Scan for the cell matching the given text and deliver its (x, y) coordinate at center. 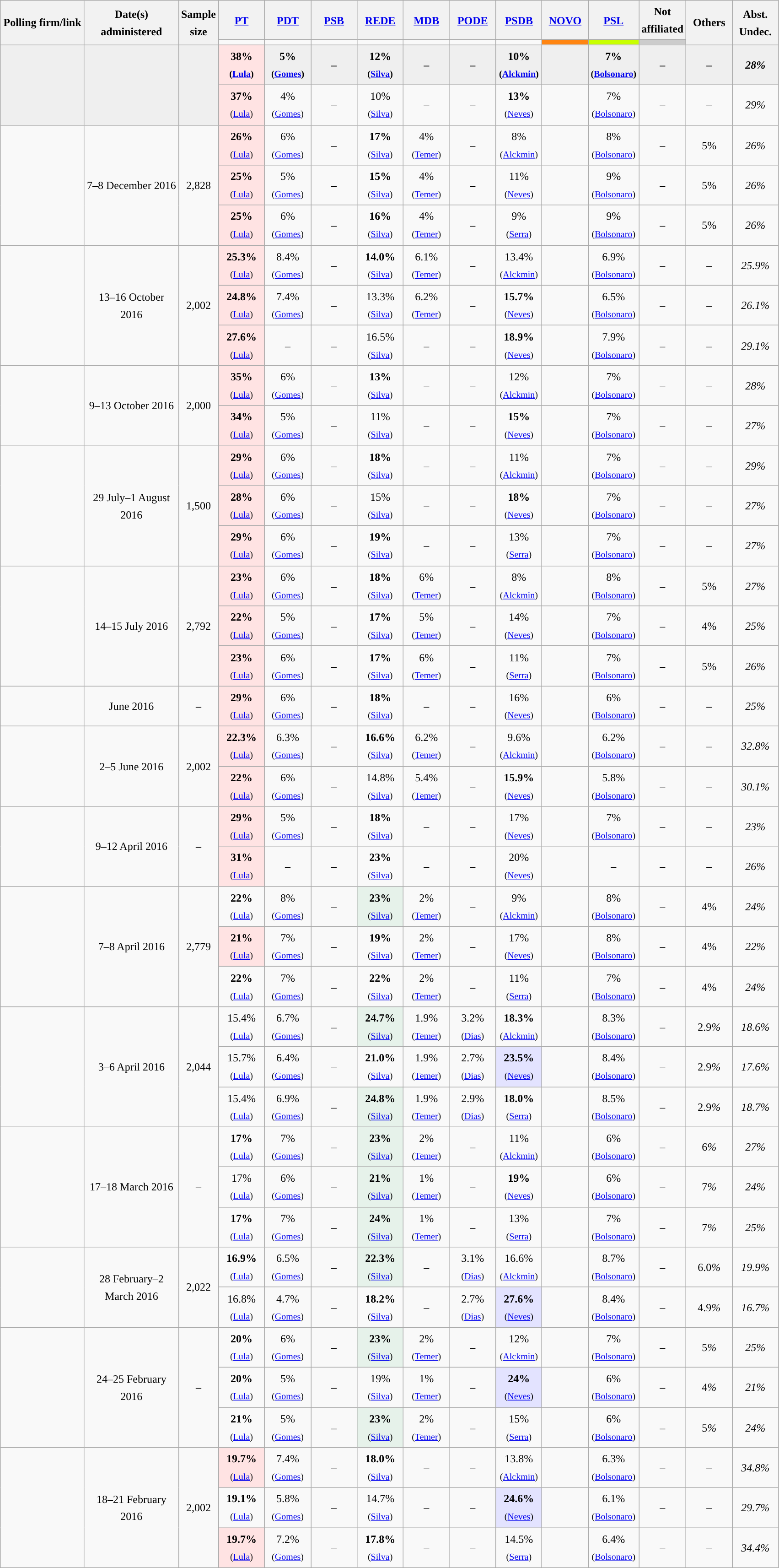
3.2%(Dias) (473, 1027)
16.5%(Silva) (381, 346)
6.3%(Gomes) (288, 746)
18.7% (756, 1107)
25.3%(Lula) (242, 265)
29.1% (756, 346)
5%(Temer) (426, 626)
30.1% (756, 786)
6.0% (709, 1267)
16.8%(Lula) (242, 1307)
14.7%(Silva) (381, 1508)
11%(Neves) (519, 185)
14.5%(Serra) (519, 1548)
6.5%(Gomes) (288, 1267)
22.3%(Lula) (242, 746)
21.0%(Silva) (381, 1067)
24.7%(Silva) (381, 1027)
9–12 April 2016 (131, 847)
21%(Silva) (381, 1187)
6.9%(Gomes) (288, 1107)
11%(Silva) (381, 426)
13.3%(Silva) (381, 305)
6.2%(Bolsonaro) (614, 746)
Abst.Undec. (756, 23)
6.7%(Gomes) (288, 1027)
10%(Silva) (381, 105)
19.1%(Lula) (242, 1508)
3–6 April 2016 (131, 1066)
14.8%(Silva) (381, 786)
NOVO (565, 20)
9–13 October 2016 (131, 406)
7.2%(Gomes) (288, 1548)
34%(Lula) (242, 426)
37%(Lula) (242, 105)
PDT (288, 20)
23% (756, 827)
28 February–2 March 2016 (131, 1287)
PODE (473, 20)
34.8% (756, 1468)
14%(Neves) (519, 626)
16.6%(Alckmin) (519, 1267)
5.8%(Gomes) (288, 1508)
Polling firm/link (43, 23)
25.9% (756, 265)
15.7%(Neves) (519, 305)
6.9%(Bolsonaro) (614, 265)
22% (756, 946)
16.6%(Silva) (381, 746)
24%(Neves) (519, 1387)
8.4%(Gomes) (288, 265)
16%(Neves) (519, 706)
8.3%(Bolsonaro) (614, 1027)
23.5%(Neves) (519, 1067)
18.0%(Serra) (519, 1107)
24.8%(Silva) (381, 1107)
4.7%(Gomes) (288, 1307)
PSDB (519, 20)
15%(Serra) (519, 1427)
26.1% (756, 305)
10%(Alckmin) (519, 65)
24%(Silva) (381, 1227)
4%(Gomes) (288, 105)
21% (756, 1387)
6.3%(Bolsonaro) (614, 1468)
14.0%(Silva) (381, 265)
June 2016 (131, 706)
2,828 (199, 185)
13%(Silva) (381, 385)
20%(Neves) (519, 866)
27.6%(Lula) (242, 346)
38%(Lula) (242, 65)
8.5%(Bolsonaro) (614, 1107)
31%(Lula) (242, 866)
13.8%(Alckmin) (519, 1468)
18%(Neves) (519, 506)
9%(Serra) (519, 225)
18.6% (756, 1027)
29 July–1 August 2016 (131, 506)
Date(s)administered (131, 23)
2,792 (199, 626)
6.1%(Bolsonaro) (614, 1508)
9%(Alckmin) (519, 907)
8%(Gomes) (288, 907)
7–8 December 2016 (131, 185)
Others (709, 23)
6.4%(Gomes) (288, 1067)
24–25 February 2016 (131, 1388)
17.6% (756, 1067)
8.7%(Bolsonaro) (614, 1267)
18–21 February 2016 (131, 1508)
9.6%(Alckmin) (519, 746)
15%(Neves) (519, 426)
2.9%(Dias) (473, 1107)
13–16 October 2016 (131, 306)
7–8 April 2016 (131, 946)
PSB (334, 20)
18.2%(Silva) (381, 1307)
Samplesize (199, 23)
7.9%(Bolsonaro) (614, 346)
35%(Lula) (242, 385)
26%(Lula) (242, 145)
6% (709, 1147)
19.9% (756, 1267)
16.9%(Lula) (242, 1267)
1,500 (199, 506)
18.3%(Alckmin) (519, 1027)
Notaffiliated (662, 20)
PT (242, 20)
2,044 (199, 1066)
2,779 (199, 946)
22.3%(Silva) (381, 1267)
PSL (614, 20)
24.8%(Lula) (242, 305)
3.1%(Dias) (473, 1267)
6.5%(Bolsonaro) (614, 305)
15.9%(Neves) (519, 786)
18.9%(Neves) (519, 346)
6.4%(Bolsonaro) (614, 1548)
32.8% (756, 746)
5.4%(Temer) (426, 786)
MDB (426, 20)
14–15 July 2016 (131, 626)
18.0%(Silva) (381, 1468)
34.4% (756, 1548)
6.1%(Temer) (426, 265)
16%(Silva) (381, 225)
24.6%(Neves) (519, 1508)
27.6%(Neves) (519, 1307)
19%(Neves) (519, 1187)
2,022 (199, 1287)
REDE (381, 20)
5.8%(Bolsonaro) (614, 786)
17–18 March 2016 (131, 1187)
22%(Silva) (381, 987)
17.8%(Silva) (381, 1548)
13.4%(Alckmin) (519, 265)
16.7% (756, 1307)
29.7% (756, 1508)
15.7%(Lula) (242, 1067)
4.9% (709, 1307)
13%(Neves) (519, 105)
2–5 June 2016 (131, 766)
28%(Lula) (242, 506)
12%(Silva) (381, 65)
2,000 (199, 406)
